Scan for the cell matching the given text and deliver its [x, y] coordinate at center. 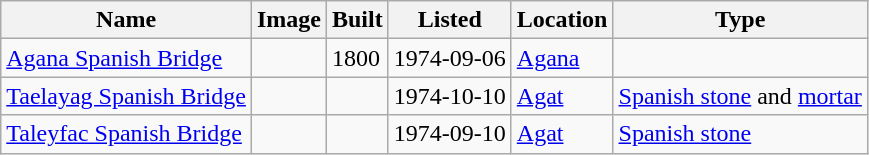
1800 [357, 58]
Built [357, 20]
Listed [450, 20]
Name [126, 20]
Taleyfac Spanish Bridge [126, 134]
Location [562, 20]
Type [740, 20]
Image [288, 20]
Spanish stone [740, 134]
Agana [562, 58]
Agana Spanish Bridge [126, 58]
Spanish stone and mortar [740, 96]
1974-09-10 [450, 134]
Taelayag Spanish Bridge [126, 96]
1974-10-10 [450, 96]
1974-09-06 [450, 58]
